Extract the (x, y) coordinate from the center of the cell holding the provided text.  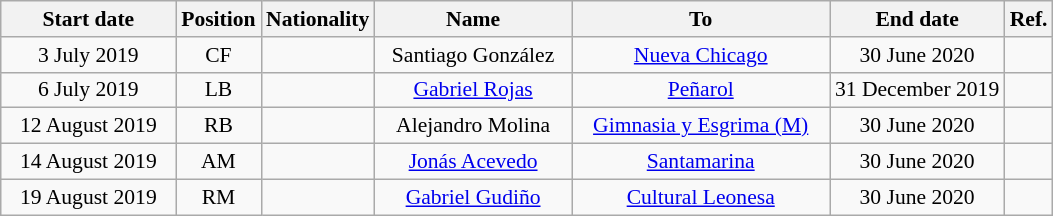
19 August 2019 (88, 197)
Position (218, 19)
RM (218, 197)
Gabriel Rojas (473, 90)
Ref. (1029, 19)
31 December 2019 (918, 90)
Gabriel Gudiño (473, 197)
Name (473, 19)
14 August 2019 (88, 162)
6 July 2019 (88, 90)
Santiago González (473, 55)
Cultural Leonesa (701, 197)
End date (918, 19)
12 August 2019 (88, 126)
To (701, 19)
Gimnasia y Esgrima (M) (701, 126)
AM (218, 162)
Jonás Acevedo (473, 162)
LB (218, 90)
CF (218, 55)
Peñarol (701, 90)
Nationality (318, 19)
Santamarina (701, 162)
RB (218, 126)
Start date (88, 19)
Alejandro Molina (473, 126)
3 July 2019 (88, 55)
Nueva Chicago (701, 55)
